Find where the given text appears and provide that cell's center as [x, y] coordinate. 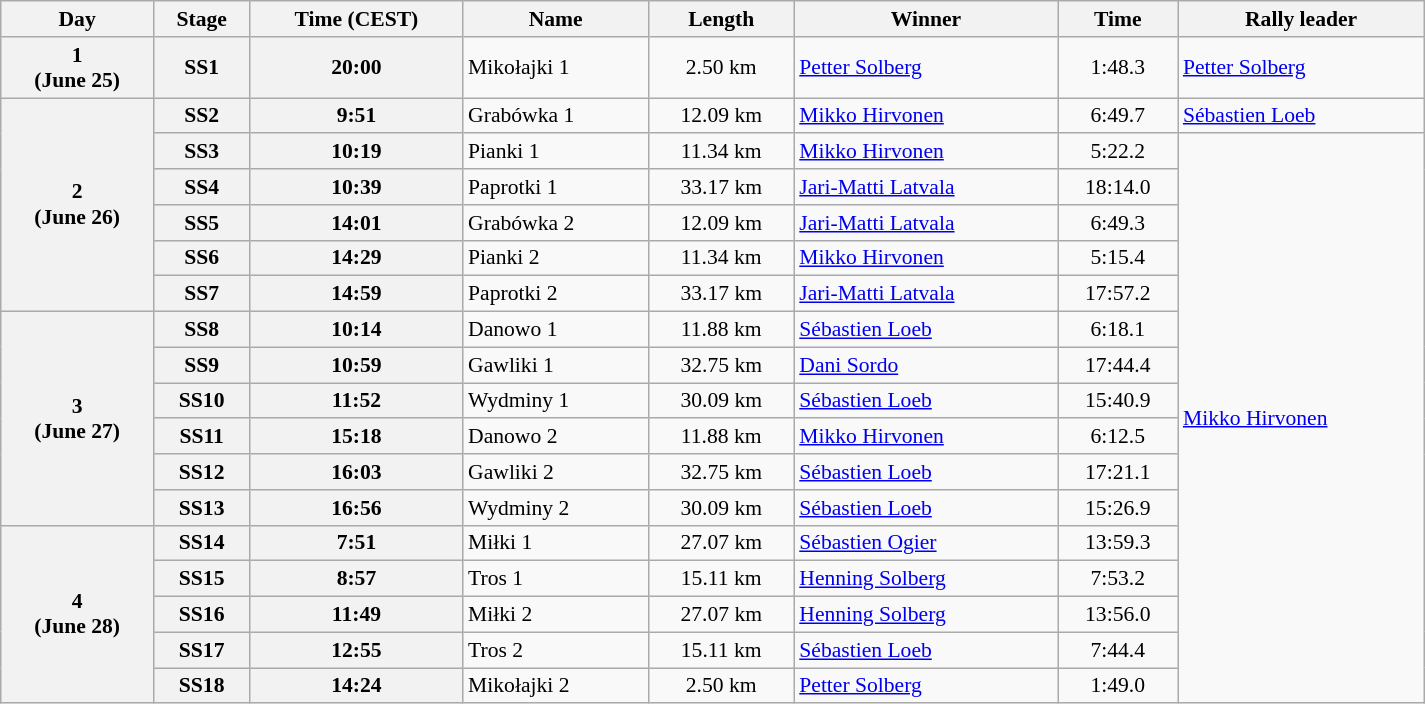
SS6 [201, 258]
SS5 [201, 223]
Danowo 2 [556, 437]
Miłki 2 [556, 615]
Pianki 2 [556, 258]
Day [78, 19]
Length [721, 19]
SS3 [201, 152]
11:49 [356, 615]
Grabówka 2 [556, 223]
Winner [926, 19]
Mikołajki 2 [556, 686]
7:53.2 [1118, 579]
Mikołajki 1 [556, 68]
SS10 [201, 401]
12:55 [356, 650]
Wydminy 1 [556, 401]
Time [1118, 19]
Danowo 1 [556, 330]
6:49.3 [1118, 223]
SS9 [201, 365]
SS4 [201, 187]
Gawliki 1 [556, 365]
13:59.3 [1118, 543]
14:01 [356, 223]
Pianki 1 [556, 152]
14:29 [356, 258]
Sébastien Ogier [926, 543]
15:26.9 [1118, 508]
6:18.1 [1118, 330]
4(June 28) [78, 614]
Paprotki 1 [556, 187]
SS14 [201, 543]
14:24 [356, 686]
SS12 [201, 472]
SS16 [201, 615]
1:48.3 [1118, 68]
11:52 [356, 401]
20:00 [356, 68]
18:14.0 [1118, 187]
SS2 [201, 116]
Name [556, 19]
10:19 [356, 152]
16:56 [356, 508]
Gawliki 2 [556, 472]
8:57 [356, 579]
14:59 [356, 294]
17:21.1 [1118, 472]
SS8 [201, 330]
SS7 [201, 294]
SS17 [201, 650]
5:15.4 [1118, 258]
Miłki 1 [556, 543]
Time (CEST) [356, 19]
Rally leader [1301, 19]
7:51 [356, 543]
17:57.2 [1118, 294]
Grabówka 1 [556, 116]
7:44.4 [1118, 650]
6:12.5 [1118, 437]
Tros 1 [556, 579]
3(June 27) [78, 419]
SS11 [201, 437]
Dani Sordo [926, 365]
2(June 26) [78, 205]
Paprotki 2 [556, 294]
Tros 2 [556, 650]
9:51 [356, 116]
10:59 [356, 365]
SS1 [201, 68]
15:40.9 [1118, 401]
SS13 [201, 508]
1(June 25) [78, 68]
10:39 [356, 187]
10:14 [356, 330]
5:22.2 [1118, 152]
17:44.4 [1118, 365]
15:18 [356, 437]
6:49.7 [1118, 116]
13:56.0 [1118, 615]
SS15 [201, 579]
16:03 [356, 472]
Stage [201, 19]
Wydminy 2 [556, 508]
SS18 [201, 686]
1:49.0 [1118, 686]
